For the text-containing cell, return its midpoint in (X, Y) coordinate format. 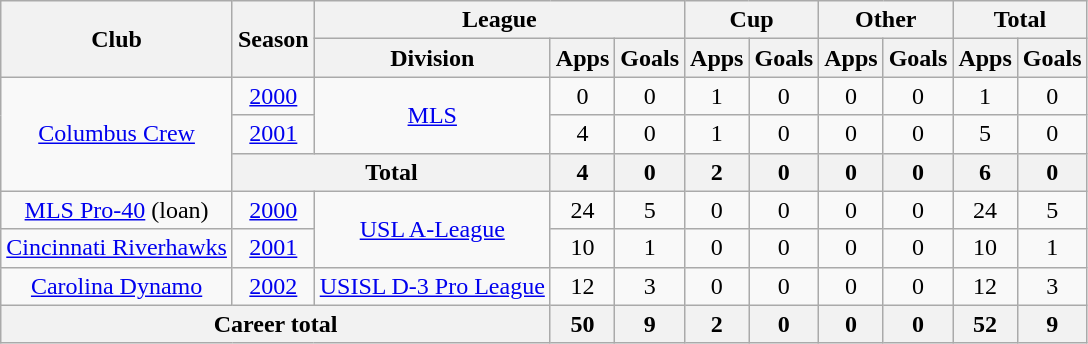
2002 (273, 286)
Cup (752, 20)
USISL D-3 Pro League (432, 286)
USL A-League (432, 229)
MLS (432, 115)
Season (273, 39)
Other (886, 20)
52 (985, 324)
Division (432, 58)
Cincinnati Riverhawks (117, 248)
Club (117, 39)
Columbus Crew (117, 134)
6 (985, 172)
50 (582, 324)
Career total (276, 324)
League (499, 20)
MLS Pro-40 (loan) (117, 210)
Carolina Dynamo (117, 286)
